From the cell containing the given text, extract its center point as [x, y] coordinate. 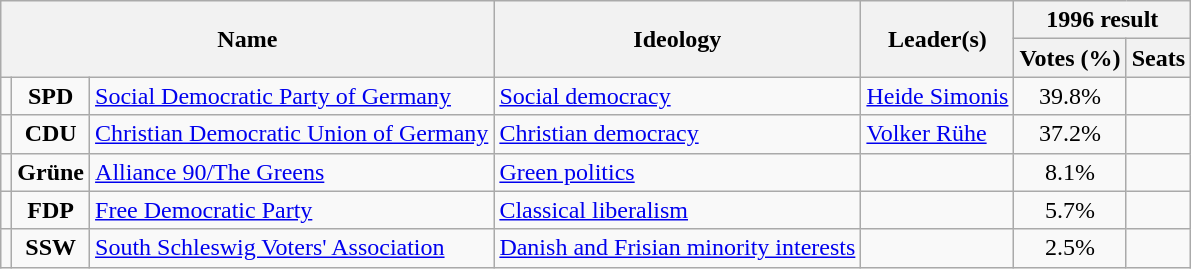
2.5% [1070, 248]
Free Democratic Party [292, 210]
1996 result [1102, 20]
8.1% [1070, 172]
CDU [51, 134]
39.8% [1070, 96]
37.2% [1070, 134]
SSW [51, 248]
Christian Democratic Union of Germany [292, 134]
Social Democratic Party of Germany [292, 96]
Classical liberalism [678, 210]
Heide Simonis [938, 96]
Volker Rühe [938, 134]
Seats [1158, 58]
Danish and Frisian minority interests [678, 248]
Name [248, 39]
FDP [51, 210]
SPD [51, 96]
5.7% [1070, 210]
Grüne [51, 172]
Ideology [678, 39]
Social democracy [678, 96]
Green politics [678, 172]
Alliance 90/The Greens [292, 172]
Leader(s) [938, 39]
Christian democracy [678, 134]
Votes (%) [1070, 58]
South Schleswig Voters' Association [292, 248]
